Identify which cell holds the provided text, then report its (X, Y) central coordinate. 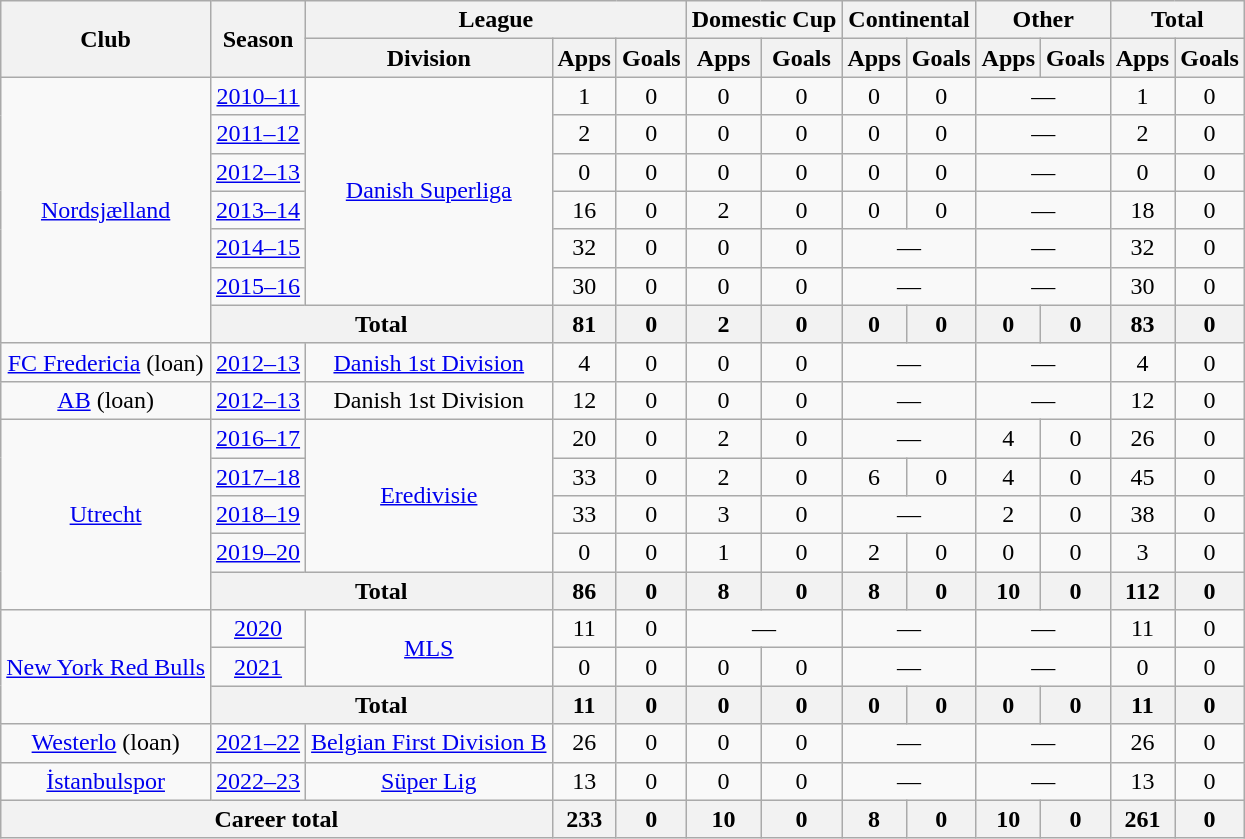
2015–16 (258, 286)
League (496, 20)
2011–12 (258, 134)
45 (1142, 477)
Danish Superliga (429, 191)
2018–19 (258, 515)
18 (1142, 210)
Continental (909, 20)
Career total (276, 819)
Süper Lig (429, 781)
New York Red Bulls (106, 667)
Season (258, 39)
AB (loan) (106, 400)
FC Fredericia (loan) (106, 362)
Westerlo (loan) (106, 743)
2020 (258, 629)
16 (584, 210)
2021 (258, 667)
83 (1142, 324)
2017–18 (258, 477)
Club (106, 39)
112 (1142, 591)
MLS (429, 648)
Division (429, 58)
2014–15 (258, 248)
2010–11 (258, 96)
2019–20 (258, 553)
Domestic Cup (764, 20)
86 (584, 591)
38 (1142, 515)
İstanbulspor (106, 781)
Other (1043, 20)
20 (584, 438)
6 (874, 477)
233 (584, 819)
Eredivisie (429, 495)
2022–23 (258, 781)
Nordsjælland (106, 210)
81 (584, 324)
2016–17 (258, 438)
Utrecht (106, 514)
2021–22 (258, 743)
2013–14 (258, 210)
Belgian First Division B (429, 743)
261 (1142, 819)
